Search for the cell housing the specified text and yield its (X, Y) center coordinate. 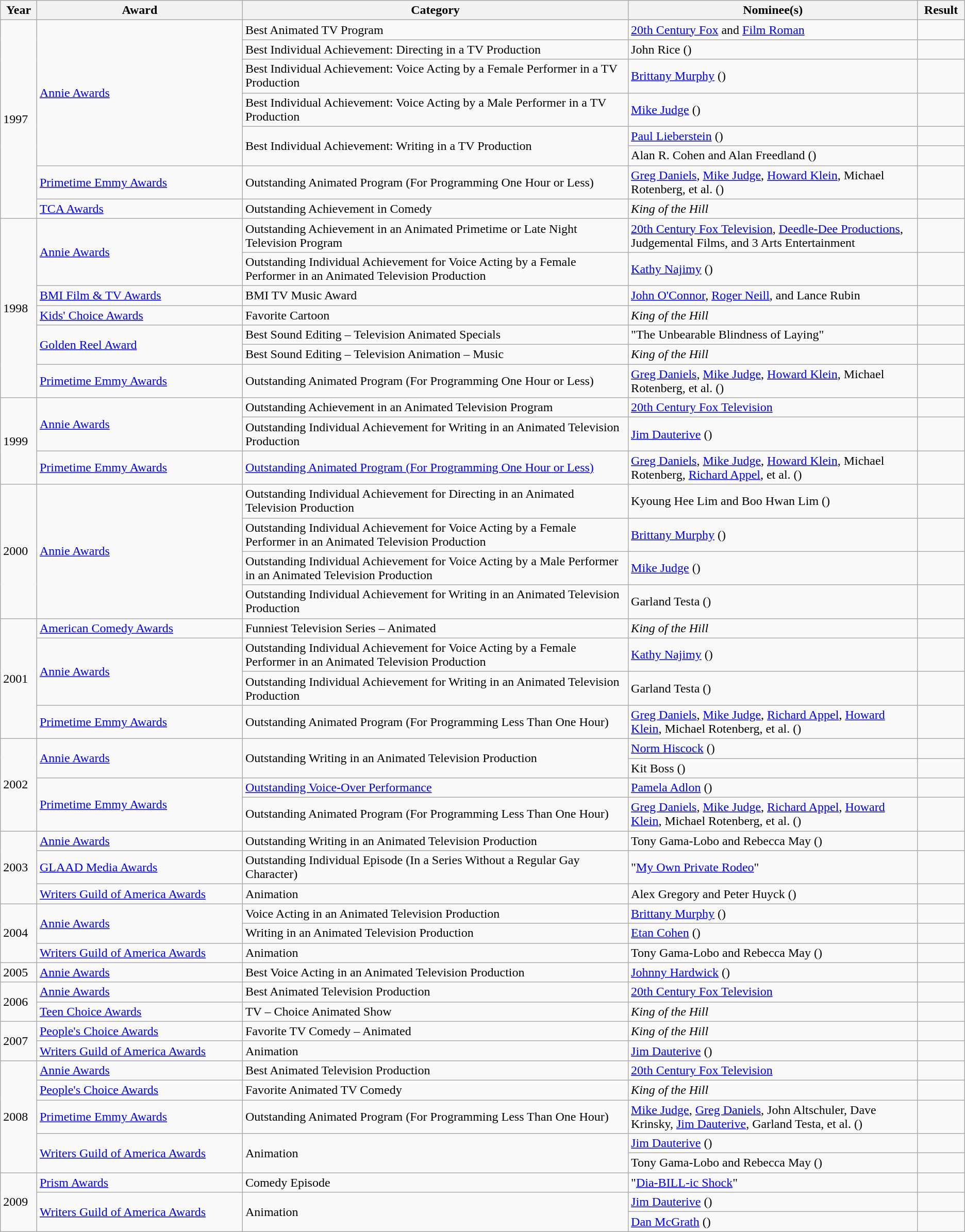
Voice Acting in an Animated Television Production (435, 914)
2003 (19, 868)
2001 (19, 678)
Nominee(s) (773, 10)
Prism Awards (139, 1183)
Favorite Animated TV Comedy (435, 1090)
Outstanding Individual Achievement for Directing in an Animated Television Production (435, 501)
Teen Choice Awards (139, 1011)
Paul Lieberstein () (773, 136)
Best Individual Achievement: Writing in a TV Production (435, 146)
1997 (19, 120)
BMI TV Music Award (435, 295)
Outstanding Achievement in an Animated Television Program (435, 408)
Award (139, 10)
2009 (19, 1202)
Alan R. Cohen and Alan Freedland () (773, 156)
1999 (19, 441)
Greg Daniels, Mike Judge, Howard Klein, Michael Rotenberg, Richard Appel, et al. () (773, 468)
Result (941, 10)
Best Sound Editing – Television Animation – Music (435, 355)
BMI Film & TV Awards (139, 295)
2006 (19, 1002)
American Comedy Awards (139, 628)
Kit Boss () (773, 768)
TV – Choice Animated Show (435, 1011)
John Rice () (773, 49)
Dan McGrath () (773, 1222)
Year (19, 10)
Norm Hiscock () (773, 748)
TCA Awards (139, 209)
20th Century Fox Television, Deedle-Dee Productions, Judgemental Films, and 3 Arts Entertainment (773, 235)
"The Unbearable Blindness of Laying" (773, 335)
Mike Judge, Greg Daniels, John Altschuler, Dave Krinsky, Jim Dauterive, Garland Testa, et al. () (773, 1116)
Alex Gregory and Peter Huyck () (773, 894)
Funniest Television Series – Animated (435, 628)
Best Voice Acting in an Animated Television Production (435, 972)
Outstanding Individual Achievement for Voice Acting by a Male Performer in an Animated Television Production (435, 568)
1998 (19, 308)
Best Individual Achievement: Directing in a TV Production (435, 49)
Etan Cohen () (773, 933)
Pamela Adlon () (773, 788)
Comedy Episode (435, 1183)
Kids' Choice Awards (139, 315)
2007 (19, 1041)
Category (435, 10)
Best Individual Achievement: Voice Acting by a Male Performer in a TV Production (435, 109)
Outstanding Individual Episode (In a Series Without a Regular Gay Character) (435, 868)
2008 (19, 1116)
Best Individual Achievement: Voice Acting by a Female Performer in a TV Production (435, 76)
Best Animated TV Program (435, 30)
Favorite TV Comedy – Animated (435, 1031)
Outstanding Achievement in an Animated Primetime or Late Night Television Program (435, 235)
John O'Connor, Roger Neill, and Lance Rubin (773, 295)
2004 (19, 933)
Best Sound Editing – Television Animated Specials (435, 335)
"My Own Private Rodeo" (773, 868)
20th Century Fox and Film Roman (773, 30)
Kyoung Hee Lim and Boo Hwan Lim () (773, 501)
2002 (19, 784)
GLAAD Media Awards (139, 868)
Outstanding Achievement in Comedy (435, 209)
Writing in an Animated Television Production (435, 933)
Favorite Cartoon (435, 315)
2005 (19, 972)
2000 (19, 551)
Golden Reel Award (139, 345)
Outstanding Voice-Over Performance (435, 788)
Johnny Hardwick () (773, 972)
"Dia-BILL-ic Shock" (773, 1183)
